Provide the (x, y) coordinate of the cell's center where the given text is located.  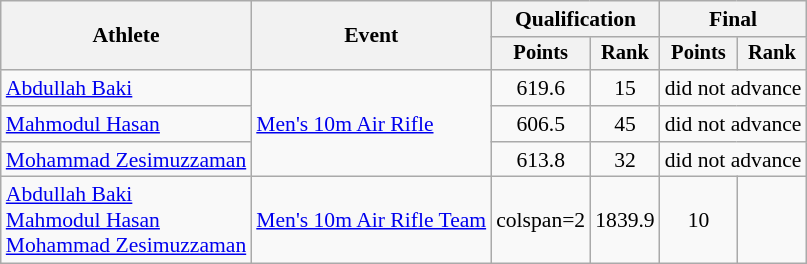
15 (624, 88)
Qualification (576, 19)
Abdullah Baki (126, 88)
32 (624, 160)
45 (624, 124)
606.5 (540, 124)
619.6 (540, 88)
Athlete (126, 36)
Event (371, 36)
1839.9 (624, 220)
Mohammad Zesimuzzaman (126, 160)
10 (698, 220)
Mahmodul Hasan (126, 124)
Final (734, 19)
Men's 10m Air Rifle Team (371, 220)
Men's 10m Air Rifle (371, 124)
colspan=2 (540, 220)
613.8 (540, 160)
Abdullah Baki Mahmodul Hasan Mohammad Zesimuzzaman (126, 220)
